Determine the [X, Y] coordinate at the center of the cell enclosing the given text.  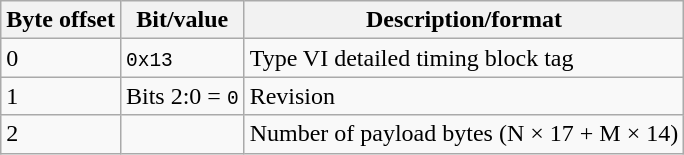
Bit/value [182, 20]
Number of payload bytes (N × 17 + M × 14) [464, 134]
Description/format [464, 20]
0 [61, 58]
Bits 2:0 = 0 [182, 96]
Byte offset [61, 20]
2 [61, 134]
1 [61, 96]
Revision [464, 96]
0x13 [182, 58]
Type VI detailed timing block tag [464, 58]
